For the text-containing cell, return its midpoint in (X, Y) coordinate format. 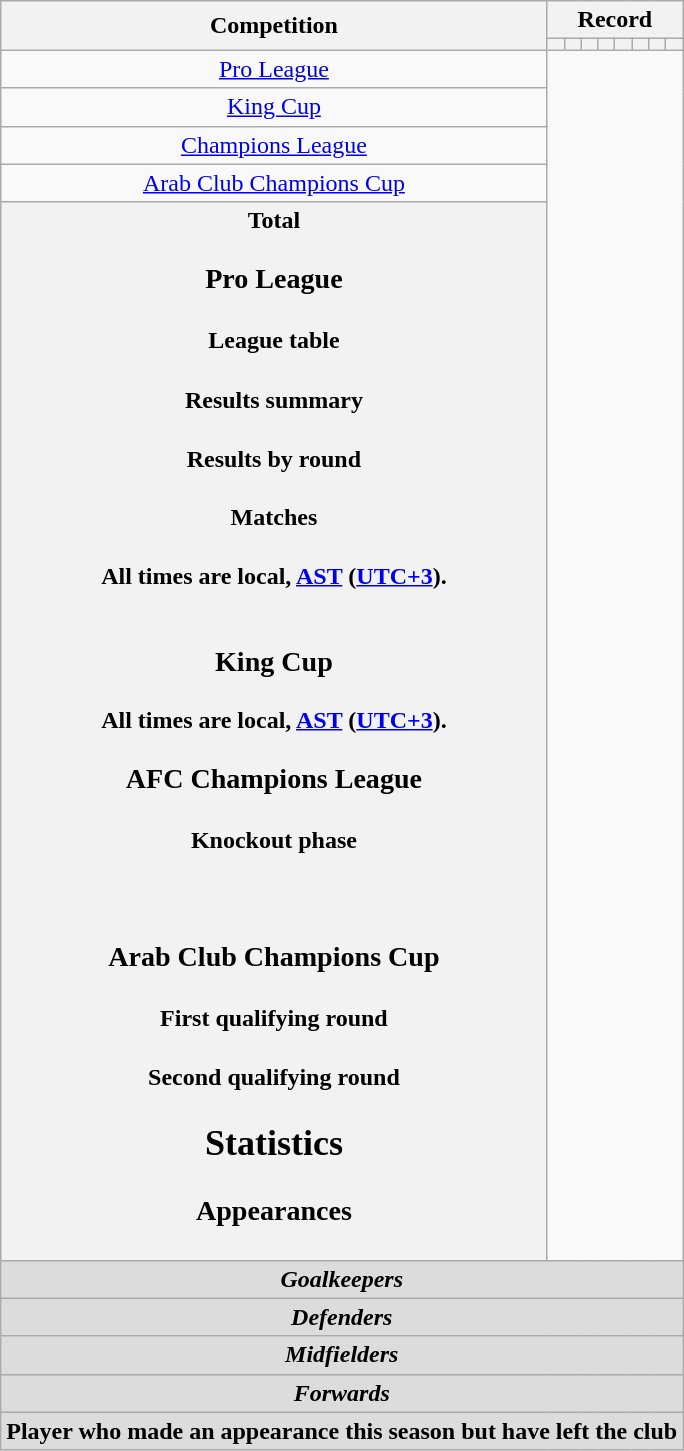
King Cup (274, 107)
Record (615, 20)
Player who made an appearance this season but have left the club (342, 1431)
Forwards (342, 1393)
Champions League (274, 145)
Goalkeepers (342, 1279)
Defenders (342, 1317)
Competition (274, 26)
Arab Club Champions Cup (274, 183)
Midfielders (342, 1355)
Pro League (274, 69)
